Output the [X, Y] coordinate of the center of the cell containing the given text.  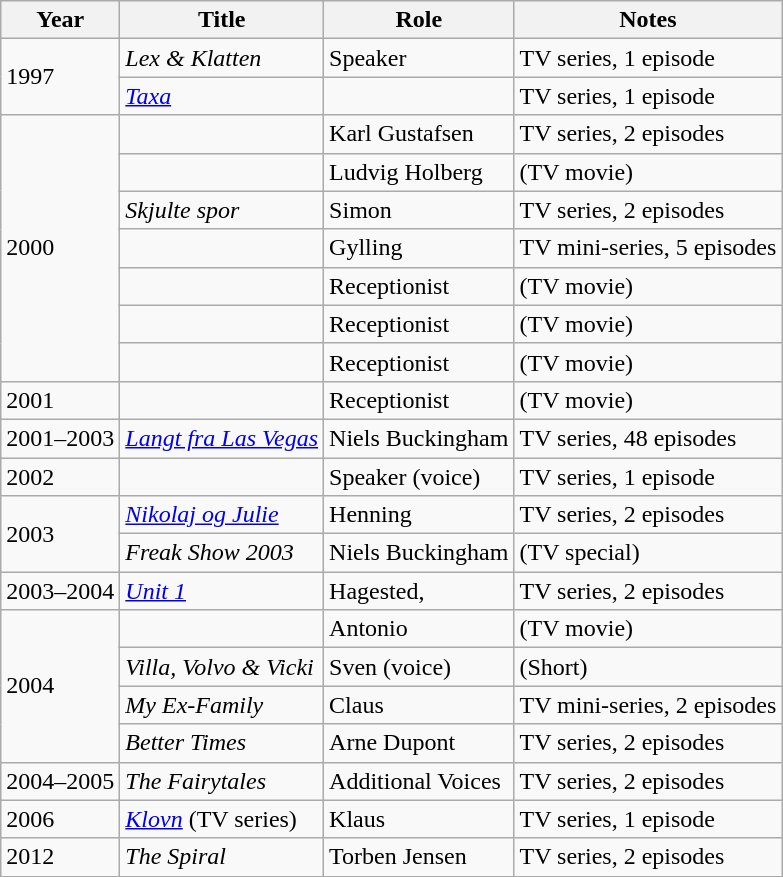
Speaker (voice) [419, 477]
The Spiral [222, 857]
(Short) [648, 667]
TV series, 48 episodes [648, 438]
Year [60, 20]
Lex & Klatten [222, 58]
Torben Jensen [419, 857]
Henning [419, 515]
2004 [60, 686]
Notes [648, 20]
Arne Dupont [419, 743]
Gylling [419, 248]
Role [419, 20]
Unit 1 [222, 591]
2001 [60, 400]
Taxa [222, 96]
2004–2005 [60, 781]
Ludvig Holberg [419, 172]
My Ex-Family [222, 705]
Speaker [419, 58]
Simon [419, 210]
Langt fra Las Vegas [222, 438]
Klovn (TV series) [222, 819]
Title [222, 20]
Nikolaj og Julie [222, 515]
Villa, Volvo & Vicki [222, 667]
2001–2003 [60, 438]
TV mini-series, 5 episodes [648, 248]
Hagested, [419, 591]
Additional Voices [419, 781]
2002 [60, 477]
The Fairytales [222, 781]
2003–2004 [60, 591]
Antonio [419, 629]
Freak Show 2003 [222, 553]
2006 [60, 819]
2003 [60, 534]
2012 [60, 857]
Skjulte spor [222, 210]
(TV special) [648, 553]
1997 [60, 77]
Better Times [222, 743]
Sven (voice) [419, 667]
Klaus [419, 819]
Karl Gustafsen [419, 134]
TV mini-series, 2 episodes [648, 705]
Claus [419, 705]
2000 [60, 248]
